Return (x, y) of the center of cell containing provided text 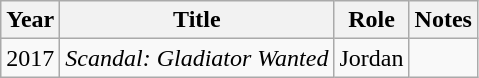
2017 (30, 58)
Year (30, 20)
Role (372, 20)
Title (197, 20)
Scandal: Gladiator Wanted (197, 58)
Notes (443, 20)
Jordan (372, 58)
